Pinpoint the cell where the given text exists, returning its [X, Y] midpoint coordinate. 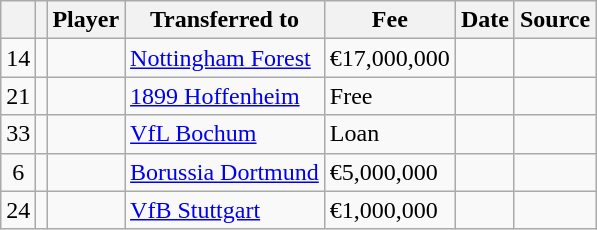
€1,000,000 [390, 210]
Free [390, 96]
Transferred to [225, 20]
14 [18, 58]
Loan [390, 134]
€5,000,000 [390, 172]
Date [484, 20]
VfL Bochum [225, 134]
VfB Stuttgart [225, 210]
Borussia Dortmund [225, 172]
6 [18, 172]
21 [18, 96]
24 [18, 210]
€17,000,000 [390, 58]
Player [86, 20]
Source [554, 20]
Nottingham Forest [225, 58]
Fee [390, 20]
33 [18, 134]
1899 Hoffenheim [225, 96]
